Find where the given text appears and provide that cell's center as (x, y) coordinate. 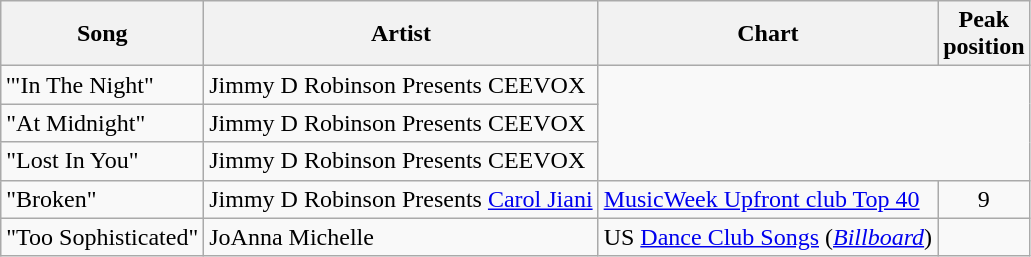
Chart (768, 34)
Jimmy D Robinson Presents Carol Jiani (401, 199)
Song (102, 34)
Peakposition (984, 34)
"Broken" (102, 199)
MusicWeek Upfront club Top 40 (768, 199)
9 (984, 199)
"Too Sophisticated" (102, 237)
'"In The Night" (102, 85)
"Lost In You" (102, 161)
Artist (401, 34)
US Dance Club Songs (Billboard) (768, 237)
"At Midnight" (102, 123)
JoAnna Michelle (401, 237)
